Capture the cell that displays the provided text and extract its (X, Y) central coordinate. 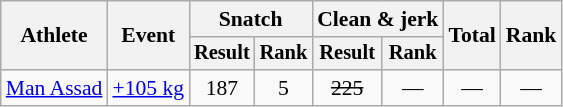
Athlete (54, 36)
+105 kg (148, 88)
Man Assad (54, 88)
187 (222, 88)
5 (284, 88)
Event (148, 36)
Total (472, 36)
225 (347, 88)
Clean & jerk (378, 19)
Snatch (250, 19)
